Capture the cell that displays the provided text and extract its [X, Y] central coordinate. 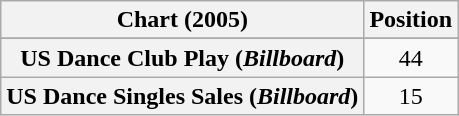
US Dance Club Play (Billboard) [182, 58]
US Dance Singles Sales (Billboard) [182, 96]
44 [411, 58]
Position [411, 20]
Chart (2005) [182, 20]
15 [411, 96]
